Capture the cell that displays the provided text and extract its (X, Y) central coordinate. 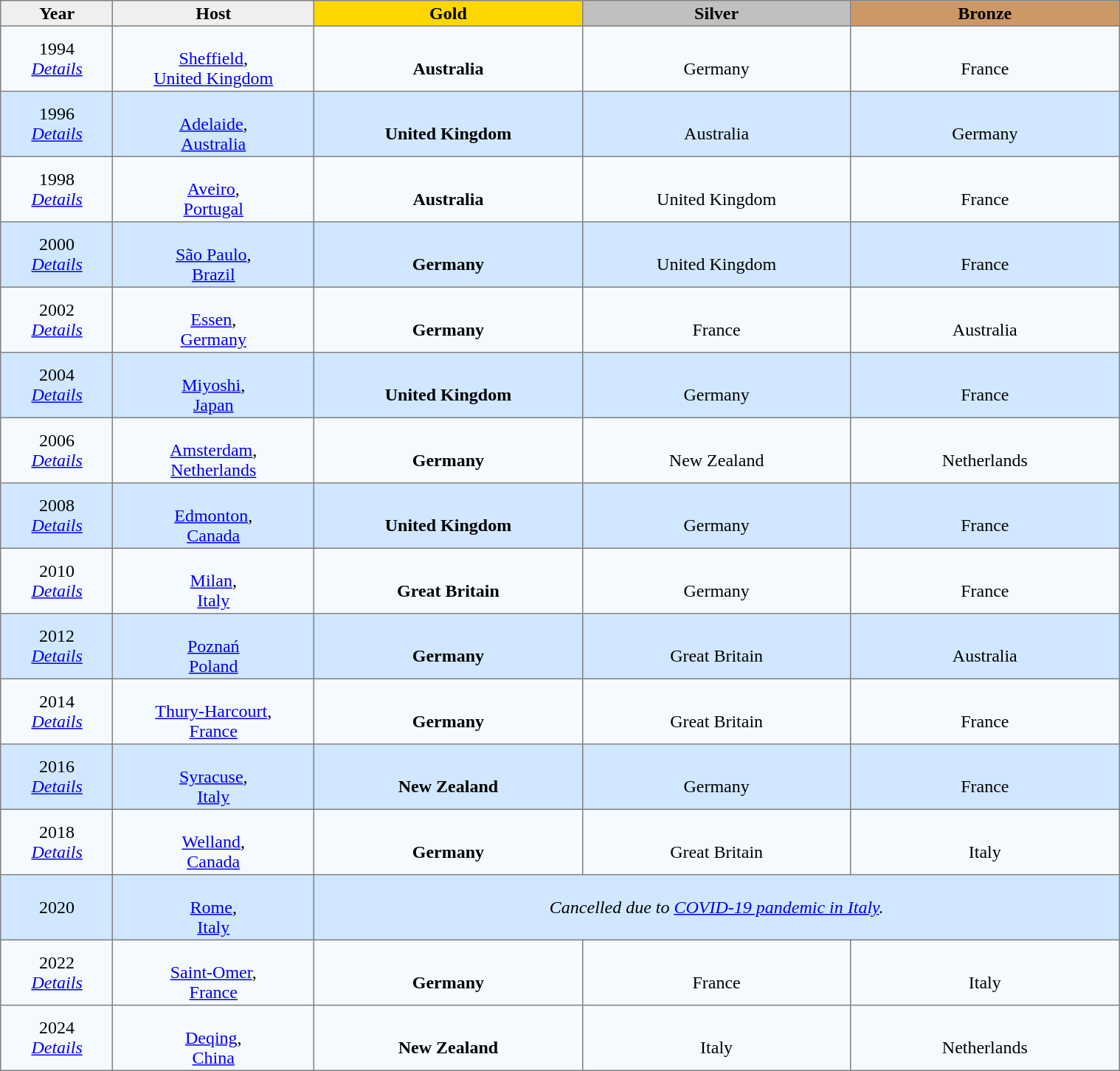
2022 Details (57, 972)
2012 Details (57, 646)
2018 Details (57, 842)
Year (57, 13)
São Paulo,Brazil (214, 254)
2004 Details (57, 385)
Adelaide,Australia (214, 124)
2002 Details (57, 319)
Essen,Germany (214, 319)
Gold (449, 13)
Bronze (985, 13)
Rome,Italy (214, 907)
PoznańPoland (214, 646)
2010 Details (57, 580)
Saint-Omer,France (214, 972)
2016 Details (57, 777)
1998 Details (57, 189)
2008 Details (57, 516)
2020 (57, 907)
Cancelled due to COVID-19 pandemic in Italy. (717, 907)
Amsterdam,Netherlands (214, 450)
Sheffield,United Kingdom (214, 58)
Miyoshi,Japan (214, 385)
2014 Details (57, 711)
Welland,Canada (214, 842)
Milan,Italy (214, 580)
Deqing,China (214, 1038)
Silver (716, 13)
Aveiro,Portugal (214, 189)
1996 Details (57, 124)
Thury-Harcourt,France (214, 711)
2000 Details (57, 254)
Syracuse,Italy (214, 777)
Host (214, 13)
1994 Details (57, 58)
2006 Details (57, 450)
2024 Details (57, 1038)
Edmonton,Canada (214, 516)
